For the text-containing cell, return its midpoint in (X, Y) coordinate format. 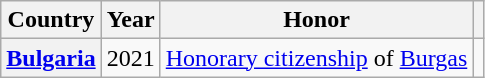
Honorary citizenship of Burgas (316, 58)
Honor (316, 20)
Bulgaria (51, 58)
Year (130, 20)
2021 (130, 58)
Country (51, 20)
